Provide the (x, y) coordinate of the cell's center where the given text is located.  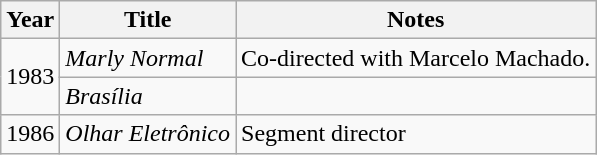
Co-directed with Marcelo Machado. (416, 58)
Marly Normal (148, 58)
Year (30, 20)
Olhar Eletrônico (148, 134)
1983 (30, 77)
Segment director (416, 134)
Title (148, 20)
Notes (416, 20)
1986 (30, 134)
Brasília (148, 96)
